Scan for the cell matching the given text and deliver its (x, y) coordinate at center. 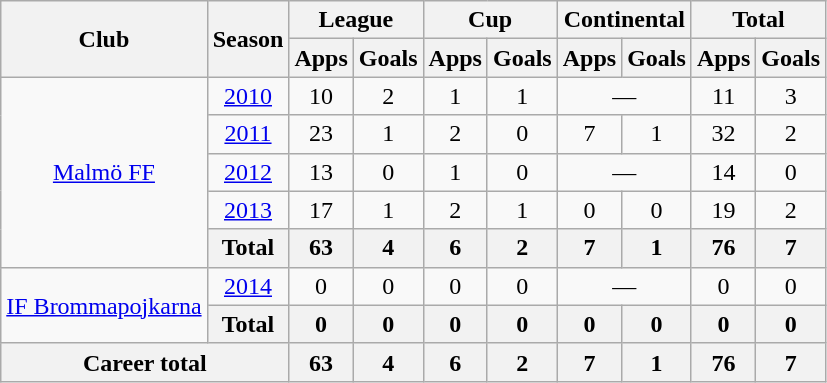
IF Brommapojkarna (104, 305)
2013 (248, 210)
32 (723, 134)
Club (104, 39)
2011 (248, 134)
2014 (248, 286)
League (356, 20)
17 (321, 210)
Continental (624, 20)
14 (723, 172)
11 (723, 96)
2010 (248, 96)
23 (321, 134)
Malmö FF (104, 172)
Career total (145, 362)
2012 (248, 172)
19 (723, 210)
Season (248, 39)
3 (791, 96)
Cup (490, 20)
13 (321, 172)
10 (321, 96)
